Determine the (x, y) coordinate at the center of the cell enclosing the given text.  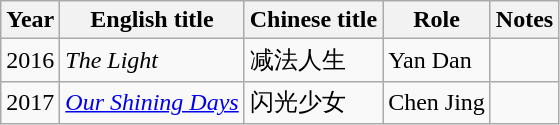
闪光少女 (313, 102)
Our Shining Days (152, 102)
2016 (30, 60)
Notes (524, 20)
Yan Dan (437, 60)
2017 (30, 102)
English title (152, 20)
The Light (152, 60)
减法人生 (313, 60)
Role (437, 20)
Chen Jing (437, 102)
Year (30, 20)
Chinese title (313, 20)
